Detect which cell encompasses the target text, then output its (x, y) center coordinate. 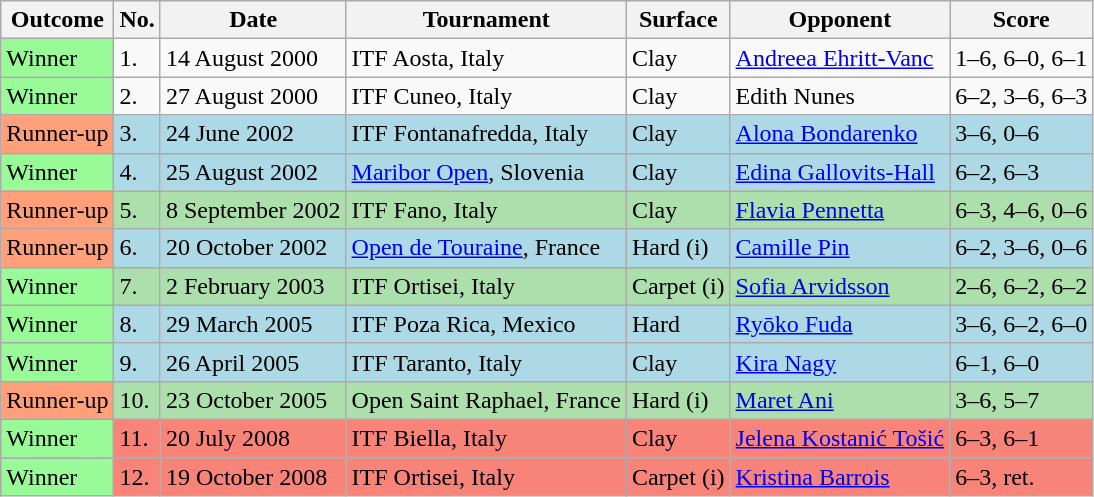
4. (137, 172)
20 October 2002 (253, 248)
6–1, 6–0 (1022, 362)
Ryōko Fuda (840, 324)
Alona Bondarenko (840, 134)
Open Saint Raphael, France (486, 400)
14 August 2000 (253, 58)
6–3, 4–6, 0–6 (1022, 210)
7. (137, 286)
20 July 2008 (253, 438)
Kristina Barrois (840, 477)
ITF Cuneo, Italy (486, 96)
6–2, 3–6, 0–6 (1022, 248)
Hard (678, 324)
Outcome (58, 20)
2 February 2003 (253, 286)
24 June 2002 (253, 134)
Edith Nunes (840, 96)
6–2, 6–3 (1022, 172)
5. (137, 210)
Andreea Ehritt-Vanc (840, 58)
25 August 2002 (253, 172)
3. (137, 134)
Kira Nagy (840, 362)
3–6, 5–7 (1022, 400)
No. (137, 20)
Surface (678, 20)
ITF Fontanafredda, Italy (486, 134)
Maret Ani (840, 400)
Camille Pin (840, 248)
ITF Fano, Italy (486, 210)
Opponent (840, 20)
Flavia Pennetta (840, 210)
Tournament (486, 20)
6–3, ret. (1022, 477)
1. (137, 58)
19 October 2008 (253, 477)
ITF Aosta, Italy (486, 58)
12. (137, 477)
ITF Biella, Italy (486, 438)
29 March 2005 (253, 324)
9. (137, 362)
Maribor Open, Slovenia (486, 172)
6. (137, 248)
3–6, 6–2, 6–0 (1022, 324)
10. (137, 400)
11. (137, 438)
Sofia Arvidsson (840, 286)
8 September 2002 (253, 210)
Score (1022, 20)
26 April 2005 (253, 362)
2. (137, 96)
2–6, 6–2, 6–2 (1022, 286)
1–6, 6–0, 6–1 (1022, 58)
ITF Poza Rica, Mexico (486, 324)
6–3, 6–1 (1022, 438)
Edina Gallovits-Hall (840, 172)
27 August 2000 (253, 96)
8. (137, 324)
Date (253, 20)
23 October 2005 (253, 400)
6–2, 3–6, 6–3 (1022, 96)
3–6, 0–6 (1022, 134)
Open de Touraine, France (486, 248)
Jelena Kostanić Tošić (840, 438)
ITF Taranto, Italy (486, 362)
